Search for the cell housing the specified text and yield its [X, Y] center coordinate. 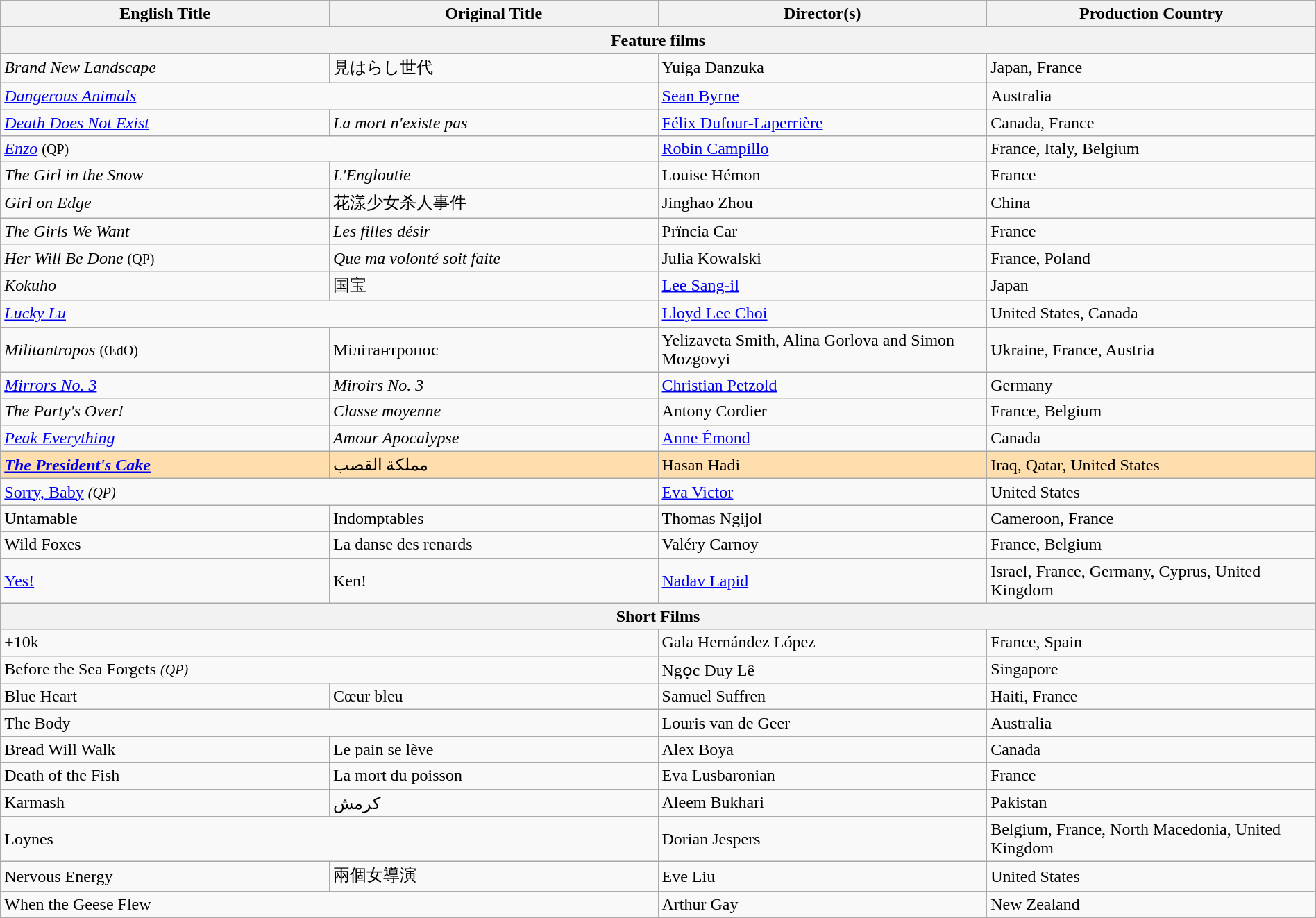
Louris van de Geer [822, 723]
Singapore [1151, 670]
Eve Liu [822, 877]
Kokuho [165, 286]
Death Does Not Exist [165, 123]
Militantropos (ŒdO) [165, 350]
Alex Boya [822, 749]
Original Title [493, 14]
La mort du poisson [493, 776]
Yes! [165, 580]
Peak Everything [165, 438]
Classe moyenne [493, 411]
Blue Heart [165, 697]
Amour Apocalypse [493, 438]
کرمش [493, 803]
Lee Sang-il [822, 286]
Valéry Carnoy [822, 545]
Loynes [329, 840]
France, Spain [1151, 643]
La danse des renards [493, 545]
Gala Hernández López [822, 643]
L'Engloutie [493, 176]
Lloyd Lee Choi [822, 314]
Haiti, France [1151, 697]
+10k [329, 643]
Yelizaveta Smith, Alina Gorlova and Simon Mozgovyi [822, 350]
Iraq, Qatar, United States [1151, 465]
Japan, France [1151, 68]
La mort n'existe pas [493, 123]
When the Geese Flew [329, 904]
Mirrors No. 3 [165, 385]
Thomas Ngijol [822, 518]
Anne Émond [822, 438]
The Body [329, 723]
France, Italy, Belgium [1151, 149]
Israel, France, Germany, Cyprus, United Kingdom [1151, 580]
Robin Campillo [822, 149]
The Girls We Want [165, 231]
Ngọc Duy Lê [822, 670]
English Title [165, 14]
Pakistan [1151, 803]
見はらし世代 [493, 68]
New Zealand [1151, 904]
Death of the Fish [165, 776]
Production Country [1151, 14]
Girl on Edge [165, 204]
Nervous Energy [165, 877]
Karmash [165, 803]
Eva Victor [822, 492]
Short Films [658, 616]
Japan [1151, 286]
花漾少女杀人事件 [493, 204]
China [1151, 204]
The Party's Over! [165, 411]
Christian Petzold [822, 385]
Arthur Gay [822, 904]
Director(s) [822, 14]
Aleem Bukhari [822, 803]
Les filles désir [493, 231]
Brand New Landscape [165, 68]
Le pain se lève [493, 749]
Nadav Lapid [822, 580]
Ukraine, France, Austria [1151, 350]
Canada, France [1151, 123]
Louise Hémon [822, 176]
United States, Canada [1151, 314]
مملكة القصب [493, 465]
Que ma volonté soit faite [493, 257]
Her Will Be Done (QP) [165, 257]
Cœur bleu [493, 697]
Bread Will Walk [165, 749]
Мілітантропос [493, 350]
Yuiga Danzuka [822, 68]
Untamable [165, 518]
Julia Kowalski [822, 257]
Samuel Suffren [822, 697]
Dorian Jespers [822, 840]
Belgium, France, North Macedonia, United Kingdom [1151, 840]
Indomptables [493, 518]
Antony Cordier [822, 411]
The President's Cake [165, 465]
Enzo (QP) [329, 149]
Ken! [493, 580]
Jinghao Zhou [822, 204]
Prïncia Car [822, 231]
Sean Byrne [822, 96]
Wild Foxes [165, 545]
Hasan Hadi [822, 465]
Before the Sea Forgets (QP) [329, 670]
Cameroon, France [1151, 518]
Sorry, Baby (QP) [329, 492]
Feature films [658, 40]
国宝 [493, 286]
兩個女導演 [493, 877]
France, Poland [1151, 257]
Miroirs No. 3 [493, 385]
Dangerous Animals [329, 96]
The Girl in the Snow [165, 176]
Germany [1151, 385]
Eva Lusbaronian [822, 776]
Félix Dufour-Laperrière [822, 123]
Lucky Lu [329, 314]
